Return the [x, y] coordinate for the center point of the cell that contains the specified text.  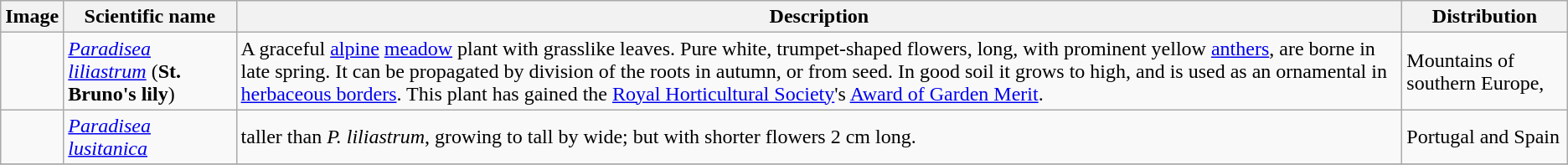
Scientific name [150, 17]
Mountains of southern Europe, [1484, 71]
Distribution [1484, 17]
Paradisea lusitanica [150, 137]
Paradisea liliastrum (St. Bruno's lily) [150, 71]
taller than P. liliastrum, growing to tall by wide; but with shorter flowers 2 cm long. [819, 137]
Image [32, 17]
Portugal and Spain [1484, 137]
Description [819, 17]
